Return [X, Y] of the center of cell containing provided text 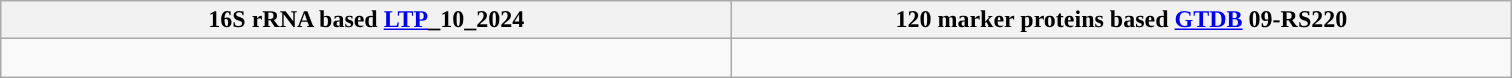
16S rRNA based LTP_10_2024 [366, 20]
120 marker proteins based GTDB 09-RS220 [1122, 20]
